Determine the [x, y] coordinate at the center of the cell enclosing the given text.  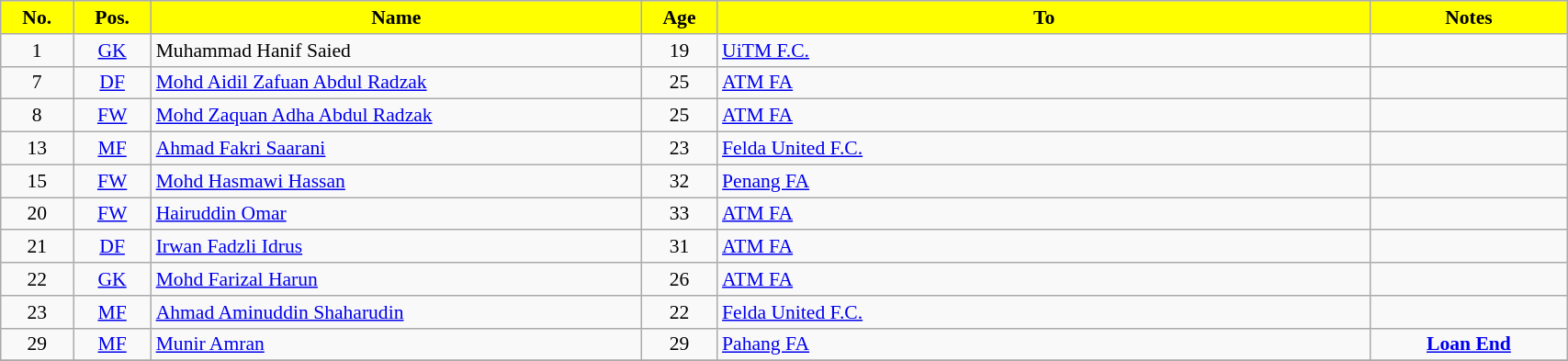
32 [680, 181]
Mohd Hasmawi Hassan [397, 181]
Ahmad Aminuddin Shaharudin [397, 312]
Muhammad Hanif Saied [397, 51]
1 [37, 51]
13 [37, 149]
Pahang FA [1043, 344]
20 [37, 214]
15 [37, 181]
Mohd Aidil Zafuan Abdul Radzak [397, 83]
33 [680, 214]
Irwan Fadzli Idrus [397, 247]
Loan End [1468, 344]
21 [37, 247]
UiTM F.C. [1043, 51]
26 [680, 279]
No. [37, 17]
19 [680, 51]
To [1043, 17]
Mohd Farizal Harun [397, 279]
Name [397, 17]
Pos. [112, 17]
Ahmad Fakri Saarani [397, 149]
7 [37, 83]
Munir Amran [397, 344]
Mohd Zaquan Adha Abdul Radzak [397, 116]
Notes [1468, 17]
31 [680, 247]
Penang FA [1043, 181]
8 [37, 116]
Hairuddin Omar [397, 214]
Age [680, 17]
